Scan for the cell matching the given text and deliver its (x, y) coordinate at center. 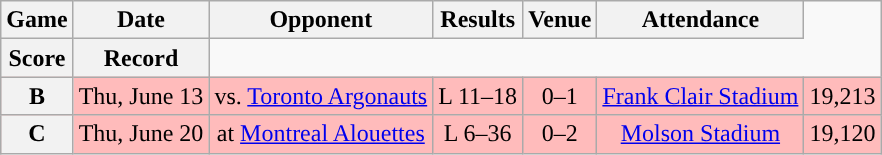
at Montreal Alouettes (321, 134)
Results (478, 20)
Venue (560, 20)
B (37, 96)
Molson Stadium (700, 134)
Game (37, 20)
L 11–18 (478, 96)
19,120 (842, 134)
L 6–36 (478, 134)
Attendance (700, 20)
Opponent (321, 20)
0–2 (560, 134)
19,213 (842, 96)
0–1 (560, 96)
Thu, June 13 (141, 96)
Thu, June 20 (141, 134)
Frank Clair Stadium (700, 96)
vs. Toronto Argonauts (321, 96)
Date (141, 20)
C (37, 134)
Record (141, 58)
Score (37, 58)
